Detect which cell encompasses the target text, then output its (x, y) center coordinate. 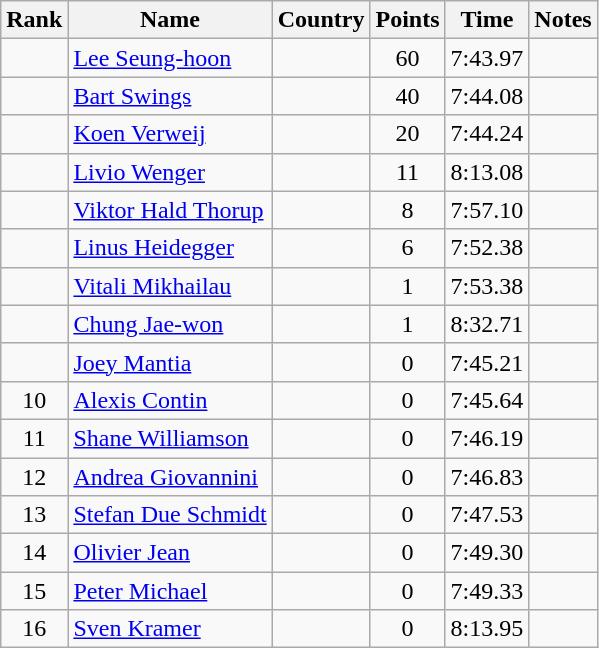
Andrea Giovannini (170, 477)
Points (408, 20)
7:46.19 (487, 438)
Bart Swings (170, 96)
Peter Michael (170, 591)
15 (34, 591)
60 (408, 58)
10 (34, 400)
Livio Wenger (170, 172)
Rank (34, 20)
Country (321, 20)
Viktor Hald Thorup (170, 210)
Notes (563, 20)
6 (408, 248)
40 (408, 96)
Olivier Jean (170, 553)
7:44.24 (487, 134)
7:49.30 (487, 553)
7:52.38 (487, 248)
7:49.33 (487, 591)
Vitali Mikhailau (170, 286)
16 (34, 629)
7:45.64 (487, 400)
7:47.53 (487, 515)
7:44.08 (487, 96)
Lee Seung-hoon (170, 58)
8:13.08 (487, 172)
13 (34, 515)
Joey Mantia (170, 362)
8:32.71 (487, 324)
Stefan Due Schmidt (170, 515)
14 (34, 553)
Linus Heidegger (170, 248)
7:46.83 (487, 477)
7:53.38 (487, 286)
8:13.95 (487, 629)
Time (487, 20)
Koen Verweij (170, 134)
Alexis Contin (170, 400)
Sven Kramer (170, 629)
20 (408, 134)
7:45.21 (487, 362)
Chung Jae-won (170, 324)
7:57.10 (487, 210)
Shane Williamson (170, 438)
12 (34, 477)
8 (408, 210)
Name (170, 20)
7:43.97 (487, 58)
